Provide the [X, Y] coordinate of the cell's center where the given text is located.  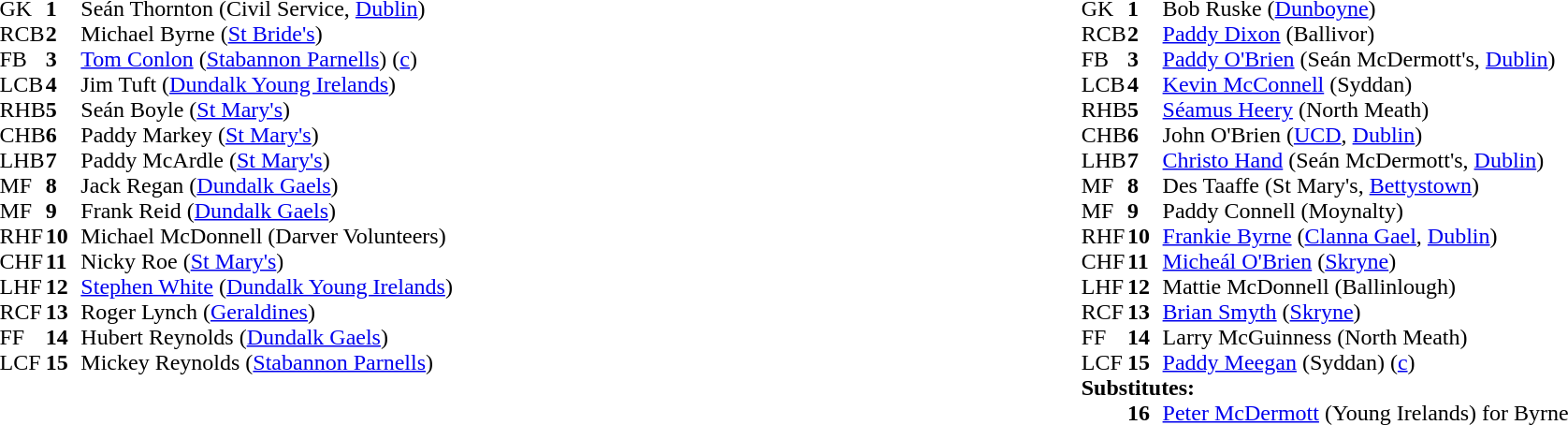
Tom Conlon (Stabannon Parnells) (c) [267, 60]
Hubert Reynolds (Dundalk Gaels) [267, 337]
Michael Byrne (St Bride's) [267, 34]
Mickey Reynolds (Stabannon Parnells) [267, 363]
Frank Reid (Dundalk Gaels) [267, 212]
Jim Tuft (Dundalk Young Irelands) [267, 84]
Seán Boyle (St Mary's) [267, 110]
Jack Regan (Dundalk Gaels) [267, 185]
Stephen White (Dundalk Young Irelands) [267, 286]
Michael McDonnell (Darver Volunteers) [267, 236]
Nicky Roe (St Mary's) [267, 262]
Paddy Markey (St Mary's) [267, 135]
Roger Lynch (Geraldines) [267, 313]
Paddy McArdle (St Mary's) [267, 161]
